Pinpoint the cell where the given text exists, returning its [x, y] midpoint coordinate. 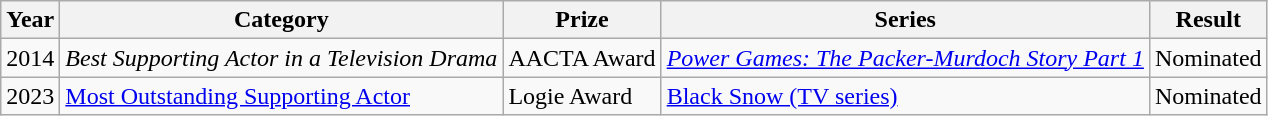
Power Games: The Packer-Murdoch Story Part 1 [905, 58]
Most Outstanding Supporting Actor [282, 96]
Best Supporting Actor in a Television Drama [282, 58]
2014 [30, 58]
Black Snow (TV series) [905, 96]
AACTA Award [582, 58]
Series [905, 20]
Category [282, 20]
Year [30, 20]
2023 [30, 96]
Result [1208, 20]
Prize [582, 20]
Logie Award [582, 96]
